Return the (x, y) coordinate for the center point of the cell that contains the specified text.  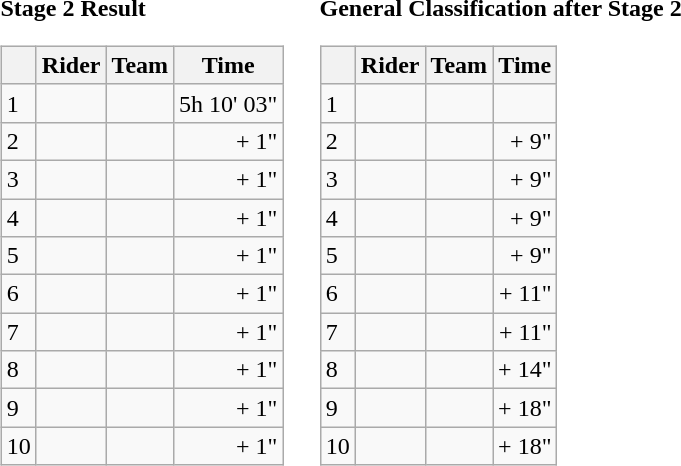
+ 14" (525, 370)
5h 10' 03" (228, 103)
